Search for the cell housing the specified text and yield its (x, y) center coordinate. 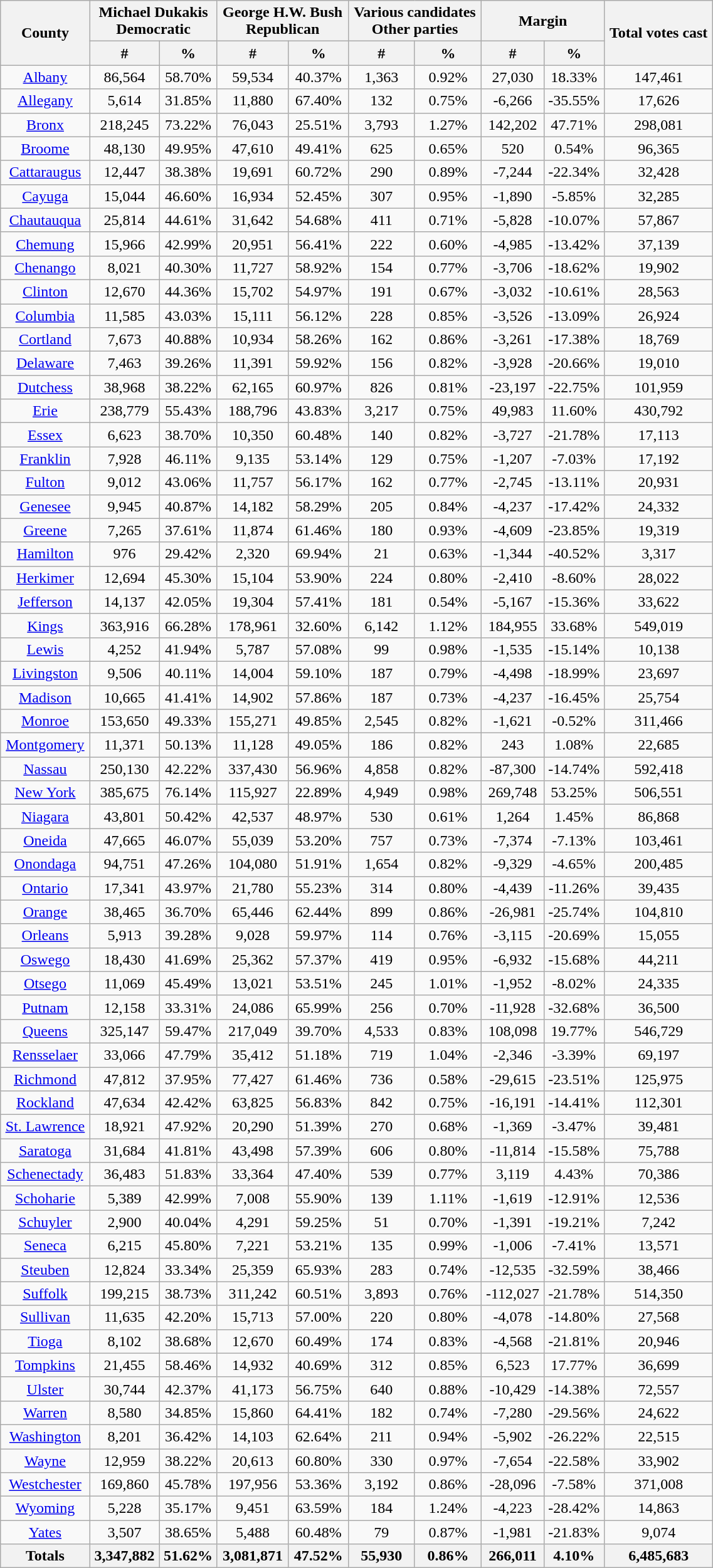
62,165 (253, 387)
55.90% (319, 1198)
14,137 (124, 602)
42.37% (188, 1389)
5,913 (124, 936)
53.51% (319, 983)
51.91% (319, 864)
-4,078 (513, 1317)
-1,981 (513, 1532)
Herkimer (45, 578)
53.20% (319, 840)
270 (381, 1127)
108,098 (513, 1031)
-20.66% (574, 363)
52.45% (319, 196)
19.77% (574, 1031)
51.18% (319, 1055)
32.60% (319, 625)
55.43% (188, 411)
-22.75% (574, 387)
9,135 (253, 459)
-7,280 (513, 1413)
238,779 (124, 411)
199,215 (124, 1294)
44.61% (188, 220)
Nassau (45, 769)
506,551 (658, 793)
191 (381, 291)
39.70% (319, 1031)
7,673 (124, 340)
53.25% (574, 793)
11,727 (253, 268)
Tioga (45, 1341)
53.36% (319, 1485)
64.41% (319, 1413)
Rockland (45, 1103)
-1,952 (513, 983)
Broome (45, 149)
Orleans (45, 936)
337,430 (253, 769)
-5,902 (513, 1436)
1,363 (381, 77)
Schenectady (45, 1174)
8,201 (124, 1436)
36.42% (188, 1436)
46.60% (188, 196)
411 (381, 220)
33.68% (574, 625)
311,466 (658, 721)
200,485 (658, 864)
0.93% (448, 530)
-7,374 (513, 840)
0.99% (448, 1246)
6,215 (124, 1246)
0.87% (448, 1532)
Madison (45, 698)
Chenango (45, 268)
8,021 (124, 268)
3,317 (658, 554)
Essex (45, 435)
5,488 (253, 1532)
-1,890 (513, 196)
10,665 (124, 698)
60.80% (319, 1461)
14,932 (253, 1365)
-3,526 (513, 315)
11,391 (253, 363)
371,008 (658, 1485)
99 (381, 649)
-18.99% (574, 673)
155,271 (253, 721)
Ontario (45, 888)
41.81% (188, 1151)
14,103 (253, 1436)
-17.42% (574, 506)
New York (45, 793)
-22.58% (574, 1461)
-5.85% (574, 196)
Westchester (45, 1485)
21 (381, 554)
Yates (45, 1532)
14,004 (253, 673)
-6,932 (513, 959)
36,699 (658, 1365)
21,455 (124, 1365)
76.14% (188, 793)
43,498 (253, 1151)
40.69% (319, 1365)
546,729 (658, 1031)
-29.56% (574, 1413)
33,902 (658, 1461)
25.51% (319, 125)
72,557 (658, 1389)
19,691 (253, 172)
4,533 (381, 1031)
0.81% (448, 387)
30,744 (124, 1389)
-7.03% (574, 459)
243 (513, 745)
42,537 (253, 817)
1.12% (448, 625)
101,959 (658, 387)
0.97% (448, 1461)
-28,096 (513, 1485)
10,350 (253, 435)
Dutchess (45, 387)
Jefferson (45, 602)
0.88% (448, 1389)
Franklin (45, 459)
12,447 (124, 172)
139 (381, 1198)
-28.42% (574, 1508)
-10.07% (574, 220)
20,290 (253, 1127)
46.11% (188, 459)
53.90% (319, 578)
Rensselaer (45, 1055)
135 (381, 1246)
11,880 (253, 101)
3,217 (381, 411)
16,934 (253, 196)
5,614 (124, 101)
17,341 (124, 888)
826 (381, 387)
George H.W. BushRepublican (282, 21)
Oswego (45, 959)
59.92% (319, 363)
-12.91% (574, 1198)
181 (381, 602)
37,139 (658, 244)
34.85% (188, 1413)
-4,568 (513, 1341)
8,580 (124, 1413)
38,466 (658, 1270)
51.83% (188, 1174)
20,946 (658, 1341)
49.95% (188, 149)
13,021 (253, 983)
Richmond (45, 1079)
-11.26% (574, 888)
14,182 (253, 506)
-15.14% (574, 649)
-10,429 (513, 1389)
132 (381, 101)
22,515 (658, 1436)
0.92% (448, 77)
Kings (45, 625)
0.71% (448, 220)
757 (381, 840)
0.60% (448, 244)
-19.21% (574, 1222)
39.26% (188, 363)
57,867 (658, 220)
38.65% (188, 1532)
15,111 (253, 315)
530 (381, 817)
50.13% (188, 745)
-4,609 (513, 530)
-22.34% (574, 172)
43.83% (319, 411)
153,650 (124, 721)
56.17% (319, 483)
115,927 (253, 793)
28,563 (658, 291)
7,928 (124, 459)
47.26% (188, 864)
178,961 (253, 625)
Michael DukakisDemocratic (153, 21)
18,430 (124, 959)
-2,745 (513, 483)
224 (381, 578)
11,371 (124, 745)
27,030 (513, 77)
15,702 (253, 291)
211 (381, 1436)
-8.02% (574, 983)
19,010 (658, 363)
419 (381, 959)
Totals (45, 1556)
-2,346 (513, 1055)
38,968 (124, 387)
48,130 (124, 149)
6,623 (124, 435)
-1,344 (513, 554)
-87,300 (513, 769)
12,536 (658, 1198)
45.30% (188, 578)
-0.52% (574, 721)
25,754 (658, 698)
220 (381, 1317)
58.70% (188, 77)
76,043 (253, 125)
520 (513, 149)
1.04% (448, 1055)
3,507 (124, 1532)
4,252 (124, 649)
36,500 (658, 1007)
7,265 (124, 530)
56.75% (319, 1389)
50.42% (188, 817)
-2,410 (513, 578)
-26.22% (574, 1436)
140 (381, 435)
0.68% (448, 1127)
Cattaraugus (45, 172)
Wyoming (45, 1508)
38.70% (188, 435)
57.00% (319, 1317)
205 (381, 506)
1,654 (381, 864)
-23,197 (513, 387)
0.89% (448, 172)
40.37% (319, 77)
36,483 (124, 1174)
19,902 (658, 268)
58.46% (188, 1365)
47.79% (188, 1055)
184,955 (513, 625)
31.85% (188, 101)
-18.62% (574, 268)
36.70% (188, 912)
59.47% (188, 1031)
539 (381, 1174)
Albany (45, 77)
24,086 (253, 1007)
6,523 (513, 1365)
15,860 (253, 1413)
311,242 (253, 1294)
12,158 (124, 1007)
719 (381, 1055)
-1,006 (513, 1246)
625 (381, 149)
11,874 (253, 530)
20,931 (658, 483)
218,245 (124, 125)
10,138 (658, 649)
69,197 (658, 1055)
606 (381, 1151)
7,008 (253, 1198)
31,684 (124, 1151)
Allegany (45, 101)
Oneida (45, 840)
1.45% (574, 817)
41.69% (188, 959)
-14.38% (574, 1389)
314 (381, 888)
-3,727 (513, 435)
3,119 (513, 1174)
24,622 (658, 1413)
17,192 (658, 459)
58.29% (319, 506)
9,945 (124, 506)
6,142 (381, 625)
0.94% (448, 1436)
549,019 (658, 625)
-14.41% (574, 1103)
430,792 (658, 411)
43.06% (188, 483)
222 (381, 244)
21,780 (253, 888)
Hamilton (45, 554)
2,320 (253, 554)
53.21% (319, 1246)
0.67% (448, 291)
Margin (543, 21)
24,332 (658, 506)
-16.45% (574, 698)
-1,621 (513, 721)
217,049 (253, 1031)
-1,369 (513, 1127)
11,069 (124, 983)
62.44% (319, 912)
8,102 (124, 1341)
-7.58% (574, 1485)
-20.69% (574, 936)
47.52% (319, 1556)
3,347,882 (124, 1556)
283 (381, 1270)
40.87% (188, 506)
Delaware (45, 363)
Saratoga (45, 1151)
38,465 (124, 912)
-5,828 (513, 220)
5,228 (124, 1508)
142,202 (513, 125)
41.94% (188, 649)
59,534 (253, 77)
45.49% (188, 983)
35.17% (188, 1508)
22.89% (319, 793)
45.80% (188, 1246)
54.97% (319, 291)
156 (381, 363)
-14.80% (574, 1317)
3,192 (381, 1485)
County (45, 33)
15,713 (253, 1317)
40.04% (188, 1222)
56.96% (319, 769)
-3,115 (513, 936)
-7,654 (513, 1461)
Otsego (45, 983)
15,104 (253, 578)
77,427 (253, 1079)
-3,261 (513, 340)
4.10% (574, 1556)
47,812 (124, 1079)
59.97% (319, 936)
104,810 (658, 912)
-11,814 (513, 1151)
-35.55% (574, 101)
10,934 (253, 340)
104,080 (253, 864)
65.93% (319, 1270)
Chemung (45, 244)
0.58% (448, 1079)
56.12% (319, 315)
-32.59% (574, 1270)
17,113 (658, 435)
180 (381, 530)
736 (381, 1079)
-5,167 (513, 602)
47.71% (574, 125)
63.59% (319, 1508)
Schoharie (45, 1198)
32,285 (658, 196)
20,613 (253, 1461)
5,389 (124, 1198)
3,793 (381, 125)
59.25% (319, 1222)
Sullivan (45, 1317)
-11,928 (513, 1007)
79 (381, 1532)
75,788 (658, 1151)
33.34% (188, 1270)
12,959 (124, 1461)
86,564 (124, 77)
60.97% (319, 387)
103,461 (658, 840)
14,902 (253, 698)
Steuben (45, 1270)
40.30% (188, 268)
Clinton (45, 291)
24,335 (658, 983)
57.37% (319, 959)
-13.11% (574, 483)
86,868 (658, 817)
33,364 (253, 1174)
114 (381, 936)
40.88% (188, 340)
43.97% (188, 888)
-29,615 (513, 1079)
4.43% (574, 1174)
Queens (45, 1031)
11.60% (574, 411)
Cortland (45, 340)
182 (381, 1413)
9,012 (124, 483)
-3,032 (513, 291)
28,022 (658, 578)
33.31% (188, 1007)
Wayne (45, 1461)
96,365 (658, 149)
363,916 (124, 625)
37.95% (188, 1079)
-21.83% (574, 1532)
33,066 (124, 1055)
Washington (45, 1436)
842 (381, 1103)
5,787 (253, 649)
58.26% (319, 340)
-15.58% (574, 1151)
18,921 (124, 1127)
0.63% (448, 554)
2,900 (124, 1222)
147,461 (658, 77)
256 (381, 1007)
325,147 (124, 1031)
Bronx (45, 125)
9,506 (124, 673)
0.65% (448, 149)
15,044 (124, 196)
49.85% (319, 721)
-9,329 (513, 864)
51.62% (188, 1556)
31,642 (253, 220)
174 (381, 1341)
129 (381, 459)
13,571 (658, 1246)
-21.81% (574, 1341)
18,769 (658, 340)
Livingston (45, 673)
42.20% (188, 1317)
Niagara (45, 817)
-1,207 (513, 459)
27,568 (658, 1317)
43,801 (124, 817)
70,386 (658, 1174)
Warren (45, 1413)
Genesee (45, 506)
188,796 (253, 411)
25,814 (124, 220)
15,055 (658, 936)
307 (381, 196)
12,824 (124, 1270)
49.05% (319, 745)
22,685 (658, 745)
184 (381, 1508)
-13.42% (574, 244)
269,748 (513, 793)
12,694 (124, 578)
Columbia (45, 315)
73.22% (188, 125)
-25.74% (574, 912)
1.08% (574, 745)
1.24% (448, 1508)
39,435 (658, 888)
-6,266 (513, 101)
53.14% (319, 459)
-8.60% (574, 578)
35,412 (253, 1055)
55,039 (253, 840)
38.68% (188, 1341)
Cayuga (45, 196)
Monroe (45, 721)
976 (124, 554)
-17.38% (574, 340)
186 (381, 745)
Onondaga (45, 864)
11,757 (253, 483)
Fulton (45, 483)
197,956 (253, 1485)
4,291 (253, 1222)
41.41% (188, 698)
385,675 (124, 793)
154 (381, 268)
42.05% (188, 602)
1.27% (448, 125)
-4.65% (574, 864)
3,081,871 (253, 1556)
899 (381, 912)
47,610 (253, 149)
67.40% (319, 101)
9,028 (253, 936)
Schuyler (45, 1222)
245 (381, 983)
-40.52% (574, 554)
47,665 (124, 840)
55,930 (381, 1556)
23,697 (658, 673)
7,242 (658, 1222)
6,485,683 (658, 1556)
59.10% (319, 673)
Ulster (45, 1389)
330 (381, 1461)
-3.47% (574, 1127)
94,751 (124, 864)
44.36% (188, 291)
56.41% (319, 244)
39,481 (658, 1127)
-4,498 (513, 673)
40.11% (188, 673)
Chautauqua (45, 220)
58.92% (319, 268)
47,634 (124, 1103)
69.94% (319, 554)
514,350 (658, 1294)
17,626 (658, 101)
25,359 (253, 1270)
42.42% (188, 1103)
47.40% (319, 1174)
Tompkins (45, 1365)
51.39% (319, 1127)
Seneca (45, 1246)
48.97% (319, 817)
-15.68% (574, 959)
62.64% (319, 1436)
Suffolk (45, 1294)
St. Lawrence (45, 1127)
47.92% (188, 1127)
0.61% (448, 817)
11,128 (253, 745)
11,585 (124, 315)
41,173 (253, 1389)
7,221 (253, 1246)
-13.09% (574, 315)
25,362 (253, 959)
49.33% (188, 721)
Various candidatesOther parties (415, 21)
18.33% (574, 77)
3,893 (381, 1294)
33,622 (658, 602)
38.38% (188, 172)
Putnam (45, 1007)
65,446 (253, 912)
-4,439 (513, 888)
-3,928 (513, 363)
43.03% (188, 315)
56.83% (319, 1103)
298,081 (658, 125)
45.78% (188, 1485)
Lewis (45, 649)
250,130 (124, 769)
54.68% (319, 220)
-7,244 (513, 172)
-3,706 (513, 268)
46.07% (188, 840)
4,949 (381, 793)
14,863 (658, 1508)
42.22% (188, 769)
32,428 (658, 172)
-32.68% (574, 1007)
0.79% (448, 673)
-7.13% (574, 840)
-16,191 (513, 1103)
-23.85% (574, 530)
Total votes cast (658, 33)
63,825 (253, 1103)
17.77% (574, 1365)
39.28% (188, 936)
49.41% (319, 149)
1.11% (448, 1198)
57.08% (319, 649)
26,924 (658, 315)
37.61% (188, 530)
-23.51% (574, 1079)
60.49% (319, 1341)
49,983 (513, 411)
38.73% (188, 1294)
-15.36% (574, 602)
29.42% (188, 554)
-12,535 (513, 1270)
9,074 (658, 1532)
44,211 (658, 959)
66.28% (188, 625)
125,975 (658, 1079)
Greene (45, 530)
228 (381, 315)
-1,391 (513, 1222)
-3.39% (574, 1055)
0.84% (448, 506)
51 (381, 1222)
19,304 (253, 602)
312 (381, 1365)
Orange (45, 912)
592,418 (658, 769)
57.41% (319, 602)
-14.74% (574, 769)
15,966 (124, 244)
7,463 (124, 363)
65.99% (319, 1007)
-1,619 (513, 1198)
57.39% (319, 1151)
Erie (45, 411)
290 (381, 172)
-4,223 (513, 1508)
-10.61% (574, 291)
-4,985 (513, 244)
9,451 (253, 1508)
266,011 (513, 1556)
-26,981 (513, 912)
-7.41% (574, 1246)
4,858 (381, 769)
112,301 (658, 1103)
11,635 (124, 1317)
2,545 (381, 721)
1.01% (448, 983)
57.86% (319, 698)
Montgomery (45, 745)
55.23% (319, 888)
60.72% (319, 172)
1,264 (513, 817)
20,951 (253, 244)
169,860 (124, 1485)
-1,535 (513, 649)
19,319 (658, 530)
-112,027 (513, 1294)
640 (381, 1389)
60.51% (319, 1294)
